Locate the cell with the specified text and output its (X, Y) center coordinate. 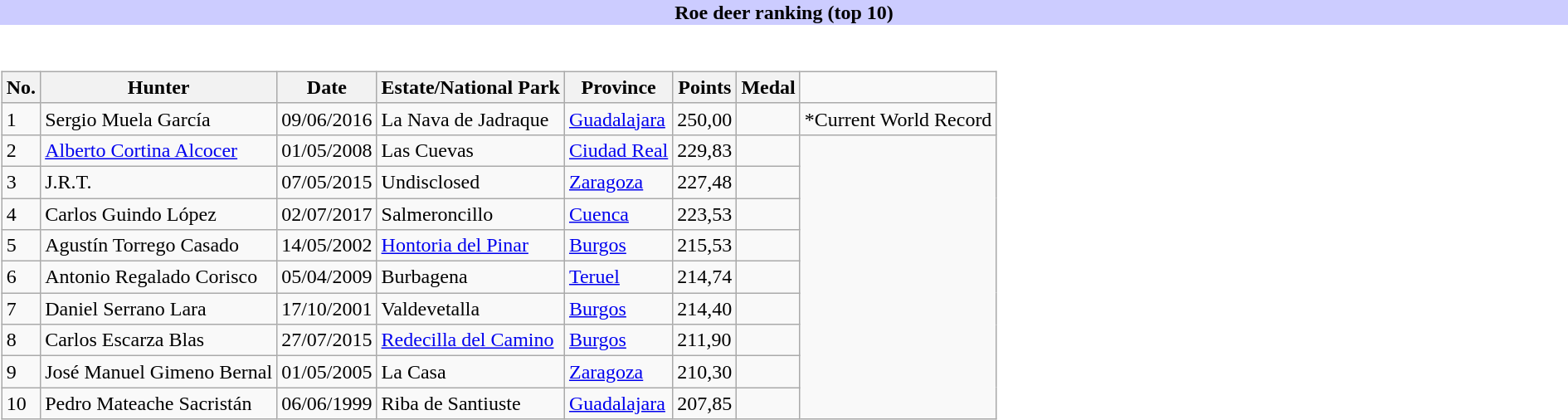
07/05/2015 (327, 182)
02/07/2017 (327, 213)
La Casa (470, 372)
Sergio Muela García (159, 119)
229,83 (705, 150)
3 (21, 182)
6 (21, 277)
01/05/2005 (327, 372)
Ciudad Real (618, 150)
Carlos Guindo López (159, 213)
La Nava de Jadraque (470, 119)
211,90 (705, 340)
223,53 (705, 213)
14/05/2002 (327, 246)
215,53 (705, 246)
Redecilla del Camino (470, 340)
Las Cuevas (470, 150)
9 (21, 372)
27/07/2015 (327, 340)
17/10/2001 (327, 309)
*Current World Record (898, 119)
Undisclosed (470, 182)
Salmeroncillo (470, 213)
250,00 (705, 119)
06/06/1999 (327, 403)
10 (21, 403)
214,40 (705, 309)
01/05/2008 (327, 150)
05/04/2009 (327, 277)
Hunter (159, 87)
Date (327, 87)
5 (21, 246)
Hontoria del Pinar (470, 246)
J.R.T. (159, 182)
8 (21, 340)
Teruel (618, 277)
Points (705, 87)
Alberto Cortina Alcocer (159, 150)
Burbagena (470, 277)
Roe deer ranking (top 10) (784, 12)
227,48 (705, 182)
2 (21, 150)
José Manuel Gimeno Bernal (159, 372)
Medal (768, 87)
Valdevetalla (470, 309)
214,74 (705, 277)
No. (21, 87)
7 (21, 309)
Daniel Serrano Lara (159, 309)
1 (21, 119)
Province (618, 87)
Estate/National Park (470, 87)
4 (21, 213)
Antonio Regalado Corisco (159, 277)
Agustín Torrego Casado (159, 246)
210,30 (705, 372)
Carlos Escarza Blas (159, 340)
207,85 (705, 403)
09/06/2016 (327, 119)
Cuenca (618, 213)
Pedro Mateache Sacristán (159, 403)
Riba de Santiuste (470, 403)
